Find where the given text appears and provide that cell's center as [x, y] coordinate. 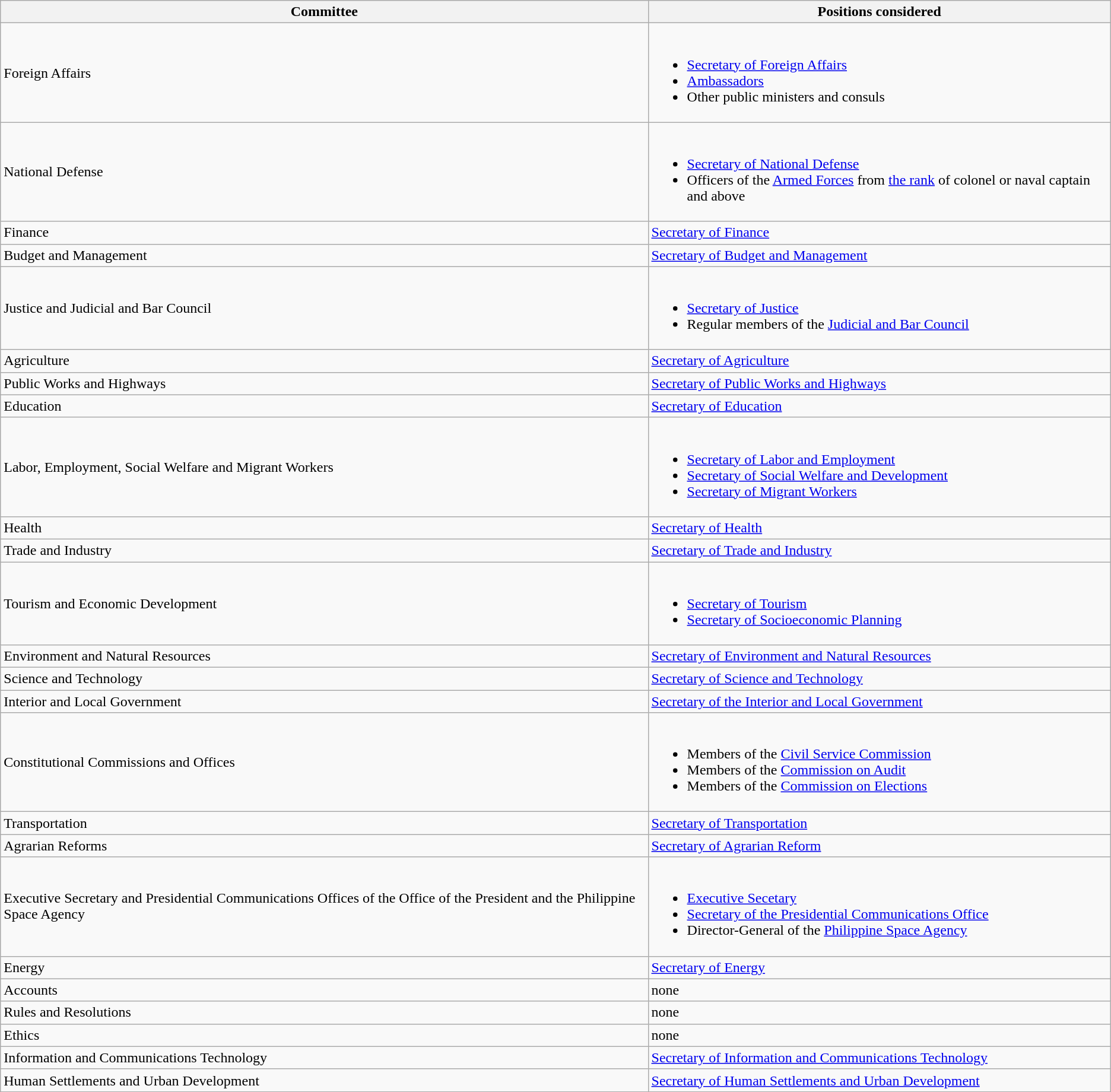
Foreign Affairs [324, 72]
Secretary of the Interior and Local Government [880, 701]
Secretary of TourismSecretary of Socioeconomic Planning [880, 603]
Human Settlements and Urban Development [324, 1080]
Secretary of Human Settlements and Urban Development [880, 1080]
Labor, Employment, Social Welfare and Migrant Workers [324, 466]
Agriculture [324, 361]
Health [324, 528]
Secretary of JusticeRegular members of the Judicial and Bar Council [880, 308]
Secretary of Education [880, 406]
Information and Communications Technology [324, 1058]
Secretary of Foreign AffairsAmbassadorsOther public ministers and consuls [880, 72]
Secretary of National DefenseOfficers of the Armed Forces from the rank of colonel or naval captain and above [880, 172]
Trade and Industry [324, 550]
Secretary of Energy [880, 967]
Members of the Civil Service CommissionMembers of the Commission on AuditMembers of the Commission on Elections [880, 762]
Rules and Resolutions [324, 1012]
Secretary of Budget and Management [880, 255]
Executive SecetarySecretary of the Presidential Communications OfficeDirector-General of the Philippine Space Agency [880, 907]
Secretary of Labor and EmploymentSecretary of Social Welfare and DevelopmentSecretary of Migrant Workers [880, 466]
Public Works and Highways [324, 383]
Executive Secretary and Presidential Communications Offices of the Office of the President and the Philippine Space Agency [324, 907]
Constitutional Commissions and Offices [324, 762]
Positions considered [880, 12]
Secretary of Environment and Natural Resources [880, 656]
Accounts [324, 990]
Budget and Management [324, 255]
Transportation [324, 823]
Agrarian Reforms [324, 846]
Secretary of Agriculture [880, 361]
Ethics [324, 1035]
Secretary of Information and Communications Technology [880, 1058]
Secretary of Trade and Industry [880, 550]
Secretary of Health [880, 528]
Committee [324, 12]
Secretary of Finance [880, 233]
Education [324, 406]
National Defense [324, 172]
Environment and Natural Resources [324, 656]
Secretary of Science and Technology [880, 679]
Secretary of Transportation [880, 823]
Secretary of Agrarian Reform [880, 846]
Secretary of Public Works and Highways [880, 383]
Science and Technology [324, 679]
Finance [324, 233]
Tourism and Economic Development [324, 603]
Justice and Judicial and Bar Council [324, 308]
Energy [324, 967]
Interior and Local Government [324, 701]
